Locate the cell with the specified text and output its [X, Y] center coordinate. 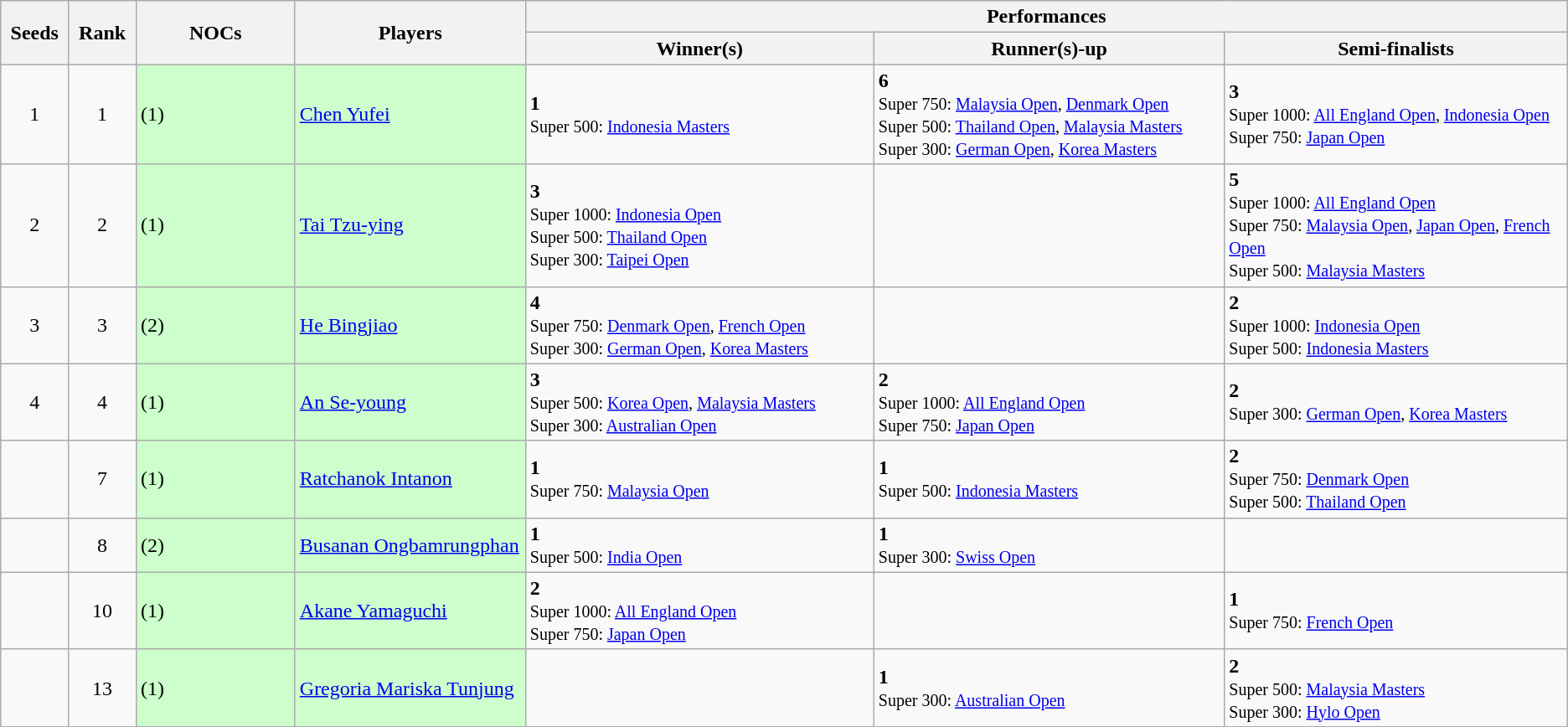
Winner(s) [699, 49]
Ratchanok Intanon [410, 479]
Performances [1046, 17]
Rank [102, 33]
13 [102, 688]
2 Super 500: Malaysia MastersSuper 300: Hylo Open [1395, 688]
3Super 1000: Indonesia OpenSuper 500: Thailand OpenSuper 300: Taipei Open [699, 225]
Gregoria Mariska Tunjung [410, 688]
Players [410, 33]
7 [102, 479]
2Super 1000: Indonesia OpenSuper 500: Indonesia Masters [1395, 325]
Seeds [35, 33]
Semi-finalists [1395, 49]
Tai Tzu-ying [410, 225]
An Se-young [410, 402]
3Super 500: Korea Open, Malaysia MastersSuper 300: Australian Open [699, 402]
10 [102, 611]
5Super 1000: All England OpenSuper 750: Malaysia Open, Japan Open, French OpenSuper 500: Malaysia Masters [1395, 225]
He Bingjiao [410, 325]
1Super 750: French Open [1395, 611]
8 [102, 544]
6Super 750: Malaysia Open, Denmark OpenSuper 500: Thailand Open, Malaysia MastersSuper 300: German Open, Korea Masters [1049, 114]
Runner(s)-up [1049, 49]
3Super 1000: All England Open, Indonesia OpenSuper 750: Japan Open [1395, 114]
1Super 300: Swiss Open [1049, 544]
Chen Yufei [410, 114]
4Super 750: Denmark Open, French OpenSuper 300: German Open, Korea Masters [699, 325]
1Super 750: Malaysia Open [699, 479]
1 Super 300: Australian Open [1049, 688]
Akane Yamaguchi [410, 611]
2Super 750: Denmark OpenSuper 500: Thailand Open [1395, 479]
2Super 300: German Open, Korea Masters [1395, 402]
Busanan Ongbamrungphan [410, 544]
1Super 500: India Open [699, 544]
NOCs [215, 33]
